Scan for the cell matching the given text and deliver its (x, y) coordinate at center. 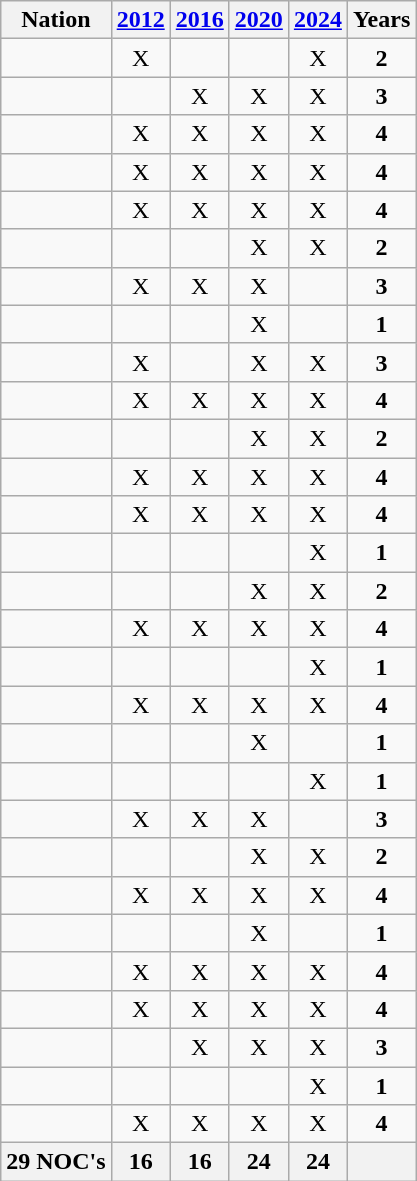
Years (381, 20)
2016 (200, 20)
2012 (140, 20)
Nation (56, 20)
29 NOC's (56, 1162)
2024 (318, 20)
2020 (258, 20)
